Identify which cell holds the provided text, then report its [X, Y] central coordinate. 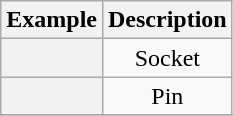
Socket [167, 58]
Example [52, 20]
Description [167, 20]
Pin [167, 96]
